Output the [X, Y] coordinate of the center of the cell containing the given text.  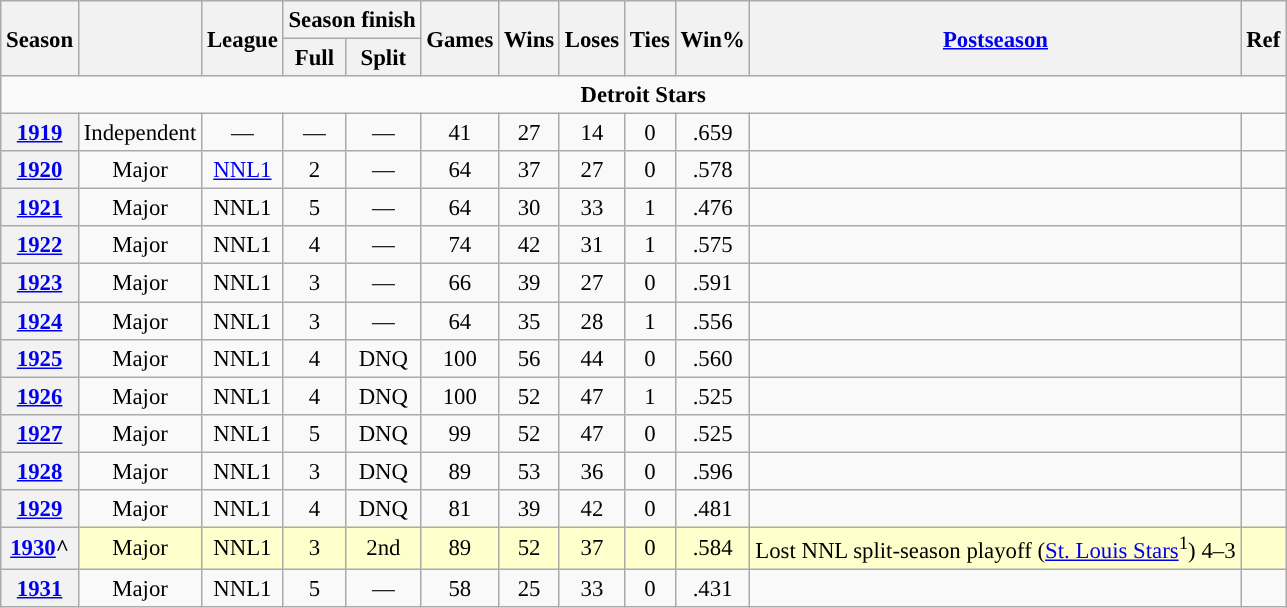
Independent [140, 133]
44 [592, 358]
36 [592, 471]
2 [314, 170]
56 [530, 358]
.578 [712, 170]
25 [530, 588]
1927 [40, 433]
Detroit Stars [644, 95]
1924 [40, 321]
.481 [712, 509]
.596 [712, 471]
.560 [712, 358]
74 [460, 245]
1921 [40, 208]
1923 [40, 283]
1930^ [40, 548]
66 [460, 283]
Loses [592, 38]
Win% [712, 38]
.591 [712, 283]
Season [40, 38]
1928 [40, 471]
99 [460, 433]
.556 [712, 321]
.575 [712, 245]
35 [530, 321]
Postseason [996, 38]
1922 [40, 245]
30 [530, 208]
1919 [40, 133]
Wins [530, 38]
Full [314, 58]
1925 [40, 358]
Split [384, 58]
.584 [712, 548]
1929 [40, 509]
League [242, 38]
Season finish [352, 20]
.476 [712, 208]
Ties [650, 38]
14 [592, 133]
2nd [384, 548]
.659 [712, 133]
1920 [40, 170]
53 [530, 471]
1931 [40, 588]
Ref [1264, 38]
28 [592, 321]
58 [460, 588]
31 [592, 245]
Lost NNL split-season playoff (St. Louis Stars1) 4–3 [996, 548]
41 [460, 133]
.431 [712, 588]
81 [460, 509]
1926 [40, 396]
Games [460, 38]
